Detect which cell encompasses the target text, then output its [x, y] center coordinate. 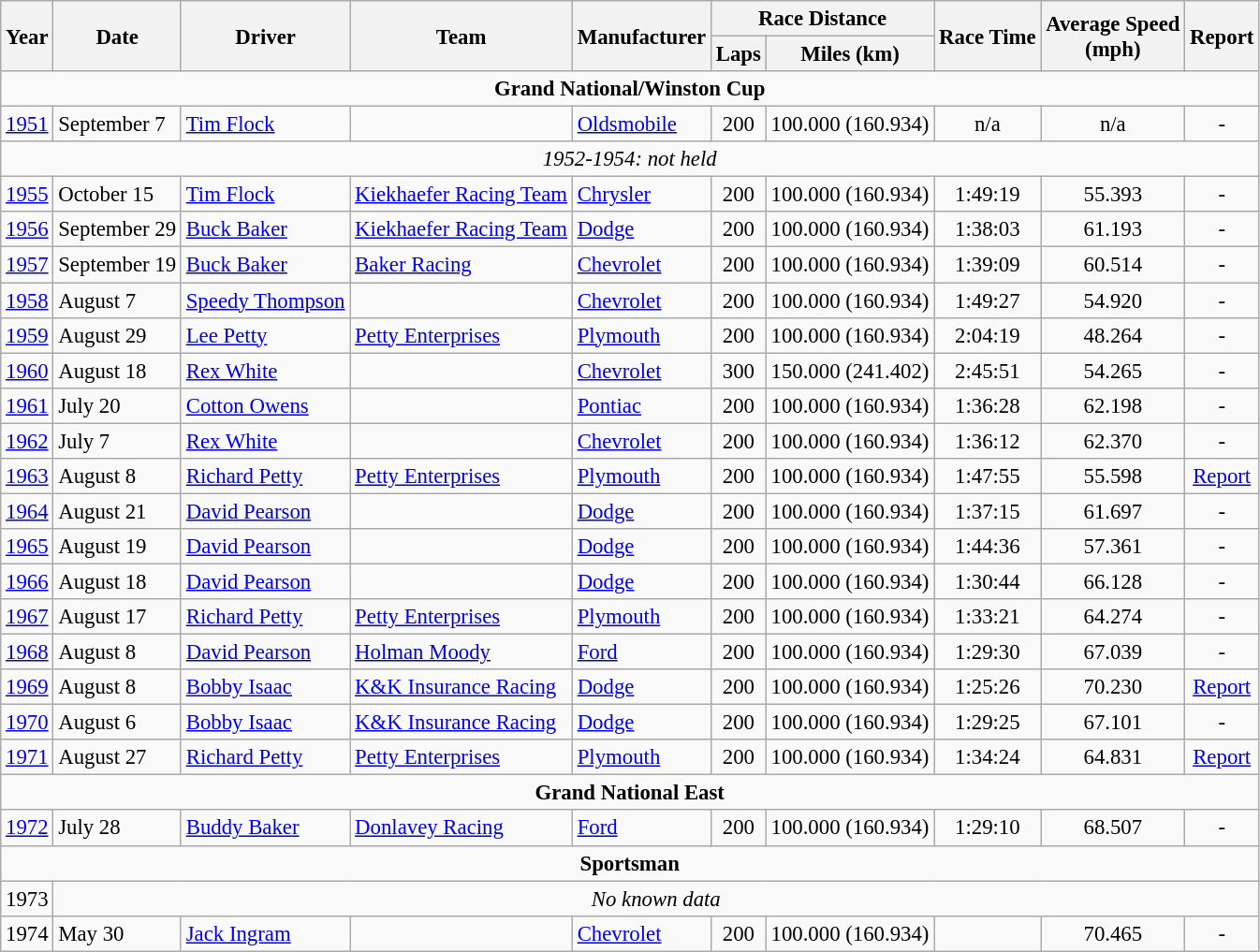
Pontiac [641, 405]
62.198 [1113, 405]
Baker Racing [462, 265]
300 [738, 371]
Driver [265, 36]
1:36:12 [988, 441]
1962 [27, 441]
1955 [27, 195]
Race Time [988, 36]
1958 [27, 300]
Donlavey Racing [462, 828]
1:29:25 [988, 723]
July 28 [117, 828]
54.265 [1113, 371]
Grand National East [630, 793]
60.514 [1113, 265]
1:47:55 [988, 476]
Buddy Baker [265, 828]
1951 [27, 124]
1959 [27, 335]
May 30 [117, 933]
1952-1954: not held [630, 159]
1:29:10 [988, 828]
October 15 [117, 195]
Grand National/Winston Cup [630, 89]
150.000 (241.402) [850, 371]
Date [117, 36]
1961 [27, 405]
Speedy Thompson [265, 300]
Laps [738, 54]
August 7 [117, 300]
54.920 [1113, 300]
1970 [27, 723]
67.039 [1113, 652]
1967 [27, 617]
September 7 [117, 124]
55.598 [1113, 476]
57.361 [1113, 547]
1:25:26 [988, 687]
2:04:19 [988, 335]
1:44:36 [988, 547]
September 19 [117, 265]
Team [462, 36]
1965 [27, 547]
August 27 [117, 757]
1:30:44 [988, 581]
September 29 [117, 229]
1971 [27, 757]
Year [27, 36]
1:34:24 [988, 757]
Chrysler [641, 195]
Average Speed(mph) [1113, 36]
70.465 [1113, 933]
70.230 [1113, 687]
No known data [656, 899]
Oldsmobile [641, 124]
68.507 [1113, 828]
Cotton Owens [265, 405]
1956 [27, 229]
66.128 [1113, 581]
1960 [27, 371]
55.393 [1113, 195]
Race Distance [822, 19]
1:29:30 [988, 652]
1966 [27, 581]
1:49:19 [988, 195]
July 20 [117, 405]
Miles (km) [850, 54]
1:38:03 [988, 229]
1:39:09 [988, 265]
67.101 [1113, 723]
2:45:51 [988, 371]
1974 [27, 933]
61.697 [1113, 511]
1972 [27, 828]
1:49:27 [988, 300]
Sportsman [630, 863]
62.370 [1113, 441]
August 17 [117, 617]
1968 [27, 652]
Holman Moody [462, 652]
August 21 [117, 511]
1963 [27, 476]
1973 [27, 899]
August 6 [117, 723]
1:36:28 [988, 405]
61.193 [1113, 229]
Manufacturer [641, 36]
August 19 [117, 547]
July 7 [117, 441]
64.274 [1113, 617]
1:33:21 [988, 617]
Jack Ingram [265, 933]
48.264 [1113, 335]
1964 [27, 511]
1957 [27, 265]
1:37:15 [988, 511]
1969 [27, 687]
August 29 [117, 335]
64.831 [1113, 757]
Lee Petty [265, 335]
